Scan for the cell matching the given text and deliver its [x, y] coordinate at center. 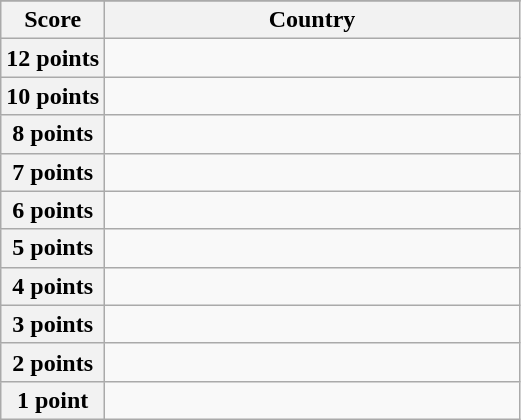
6 points [53, 210]
1 point [53, 400]
4 points [53, 286]
7 points [53, 172]
2 points [53, 362]
Country [312, 20]
5 points [53, 248]
3 points [53, 324]
8 points [53, 134]
12 points [53, 58]
Score [53, 20]
10 points [53, 96]
